Determine the [X, Y] coordinate at the center of the cell enclosing the given text.  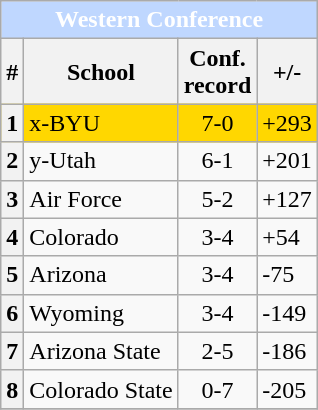
# [12, 72]
6 [12, 313]
Wyoming [101, 313]
6-1 [218, 161]
Air Force [101, 199]
School [101, 72]
+293 [288, 123]
0-7 [218, 389]
2 [12, 161]
3 [12, 199]
-149 [288, 313]
y-Utah [101, 161]
+201 [288, 161]
Arizona [101, 275]
+54 [288, 237]
7-0 [218, 123]
-205 [288, 389]
Arizona State [101, 351]
2-5 [218, 351]
5 [12, 275]
5-2 [218, 199]
4 [12, 237]
Colorado State [101, 389]
-186 [288, 351]
-75 [288, 275]
1 [12, 123]
Colorado [101, 237]
8 [12, 389]
Western Conference [160, 20]
Conf. record [218, 72]
+127 [288, 199]
+/- [288, 72]
7 [12, 351]
x-BYU [101, 123]
